From the cell containing the given text, extract its center point as (X, Y) coordinate. 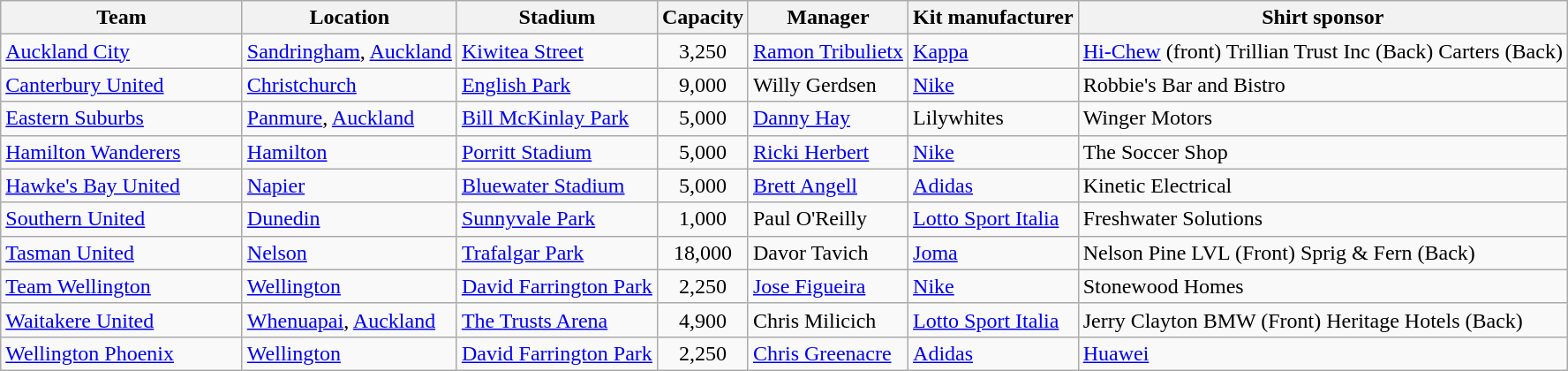
Ricki Herbert (828, 152)
Team (122, 18)
Kiwitea Street (556, 51)
Ramon Tribulietx (828, 51)
Whenuapai, Auckland (350, 320)
Danny Hay (828, 118)
Kinetic Electrical (1323, 185)
Manager (828, 18)
Location (350, 18)
Nelson Pine LVL (Front) Sprig & Fern (Back) (1323, 253)
The Soccer Shop (1323, 152)
Auckland City (122, 51)
1,000 (703, 219)
Team Wellington (122, 286)
Jose Figueira (828, 286)
Stonewood Homes (1323, 286)
Kappa (994, 51)
Lilywhites (994, 118)
Stadium (556, 18)
Southern United (122, 219)
Hi-Chew (front) Trillian Trust Inc (Back) Carters (Back) (1323, 51)
Trafalgar Park (556, 253)
Chris Greenacre (828, 353)
Chris Milicich (828, 320)
Sandringham, Auckland (350, 51)
Winger Motors (1323, 118)
Dunedin (350, 219)
Waitakere United (122, 320)
3,250 (703, 51)
Napier (350, 185)
The Trusts Arena (556, 320)
Wellington Phoenix (122, 353)
Tasman United (122, 253)
Bill McKinlay Park (556, 118)
4,900 (703, 320)
Panmure, Auckland (350, 118)
Huawei (1323, 353)
Paul O'Reilly (828, 219)
Canterbury United (122, 85)
Hawke's Bay United (122, 185)
Davor Tavich (828, 253)
Bluewater Stadium (556, 185)
Sunnyvale Park (556, 219)
Christchurch (350, 85)
Hamilton Wanderers (122, 152)
18,000 (703, 253)
English Park (556, 85)
Eastern Suburbs (122, 118)
Willy Gerdsen (828, 85)
Freshwater Solutions (1323, 219)
Hamilton (350, 152)
Nelson (350, 253)
Kit manufacturer (994, 18)
Joma (994, 253)
Robbie's Bar and Bistro (1323, 85)
9,000 (703, 85)
Brett Angell (828, 185)
Porritt Stadium (556, 152)
Capacity (703, 18)
Shirt sponsor (1323, 18)
Jerry Clayton BMW (Front) Heritage Hotels (Back) (1323, 320)
